Determine the (X, Y) coordinate at the center of the cell enclosing the given text.  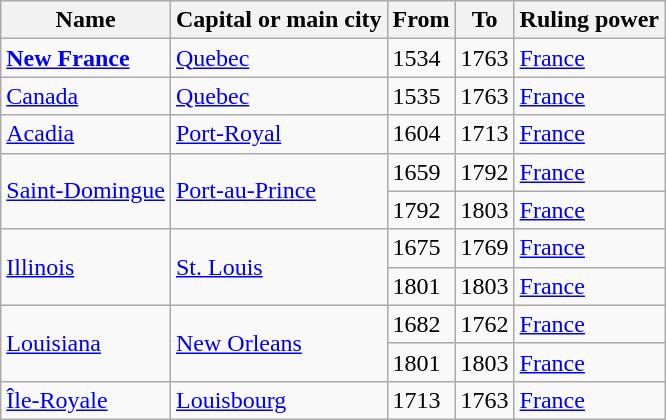
Louisiana (86, 343)
Illinois (86, 267)
St. Louis (278, 267)
1682 (421, 324)
1534 (421, 58)
To (484, 20)
Acadia (86, 134)
1535 (421, 96)
Port-Royal (278, 134)
Louisbourg (278, 400)
Ruling power (589, 20)
Capital or main city (278, 20)
Port-au-Prince (278, 191)
Canada (86, 96)
Saint-Domingue (86, 191)
1659 (421, 172)
1769 (484, 248)
Île-Royale (86, 400)
New Orleans (278, 343)
From (421, 20)
1675 (421, 248)
1762 (484, 324)
1604 (421, 134)
New France (86, 58)
Name (86, 20)
